Search for the cell housing the specified text and yield its (X, Y) center coordinate. 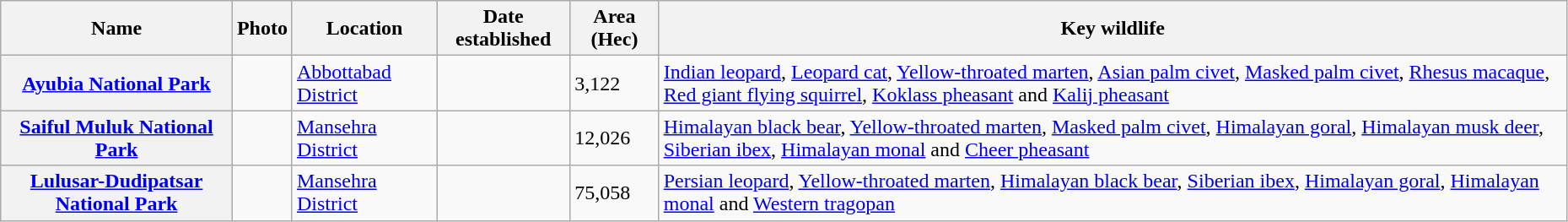
Date established (504, 29)
Area (Hec) (615, 29)
Location (364, 29)
3,122 (615, 83)
Lulusar-Dudipatsar National Park (116, 192)
75,058 (615, 192)
12,026 (615, 138)
Ayubia National Park (116, 83)
Name (116, 29)
Key wildlife (1113, 29)
Persian leopard, Yellow-throated marten, Himalayan black bear, Siberian ibex, Himalayan goral, Himalayan monal and Western tragopan (1113, 192)
Saiful Muluk National Park (116, 138)
Photo (261, 29)
Abbottabad District (364, 83)
